Identify which cell holds the provided text, then report its (x, y) central coordinate. 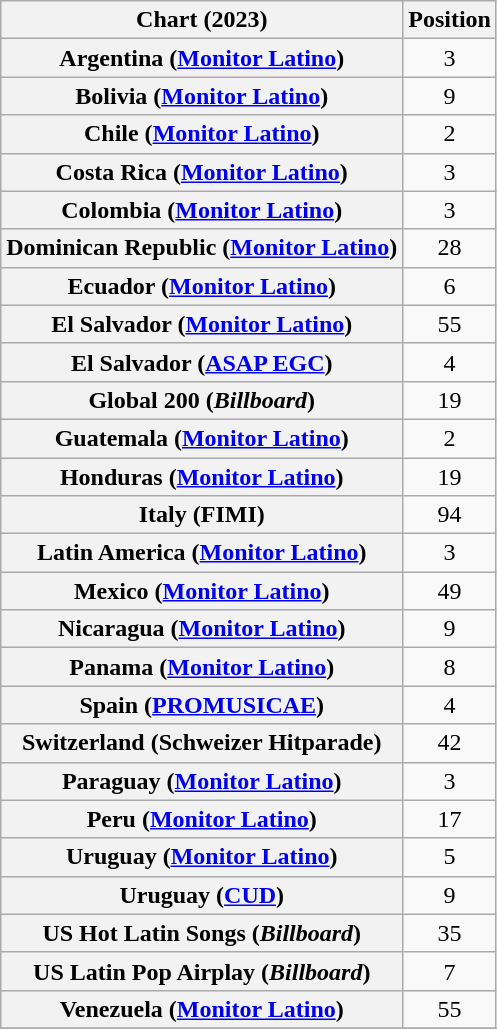
Global 200 (Billboard) (202, 400)
49 (450, 591)
17 (450, 819)
Dominican Republic (Monitor Latino) (202, 248)
Honduras (Monitor Latino) (202, 477)
94 (450, 515)
El Salvador (ASAP EGC) (202, 362)
Panama (Monitor Latino) (202, 667)
Spain (PROMUSICAE) (202, 705)
42 (450, 743)
Italy (FIMI) (202, 515)
Uruguay (Monitor Latino) (202, 857)
6 (450, 286)
7 (450, 971)
Position (450, 20)
5 (450, 857)
28 (450, 248)
Argentina (Monitor Latino) (202, 58)
8 (450, 667)
Mexico (Monitor Latino) (202, 591)
Chile (Monitor Latino) (202, 134)
Uruguay (CUD) (202, 895)
Bolivia (Monitor Latino) (202, 96)
Latin America (Monitor Latino) (202, 553)
Switzerland (Schweizer Hitparade) (202, 743)
Chart (2023) (202, 20)
Guatemala (Monitor Latino) (202, 438)
US Latin Pop Airplay (Billboard) (202, 971)
Colombia (Monitor Latino) (202, 210)
Venezuela (Monitor Latino) (202, 1009)
35 (450, 933)
Paraguay (Monitor Latino) (202, 781)
Ecuador (Monitor Latino) (202, 286)
El Salvador (Monitor Latino) (202, 324)
Costa Rica (Monitor Latino) (202, 172)
Nicaragua (Monitor Latino) (202, 629)
Peru (Monitor Latino) (202, 819)
US Hot Latin Songs (Billboard) (202, 933)
